Return the [X, Y] coordinate for the center point of the cell that contains the specified text.  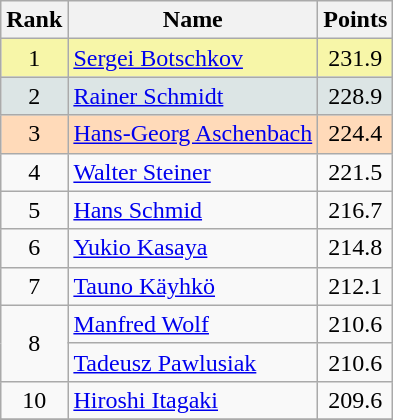
Name [193, 20]
3 [34, 134]
Sergei Botschkov [193, 58]
8 [34, 343]
216.7 [356, 210]
Hans-Georg Aschenbach [193, 134]
Rainer Schmidt [193, 96]
Hans Schmid [193, 210]
Tadeusz Pawlusiak [193, 362]
Points [356, 20]
Yukio Kasaya [193, 248]
212.1 [356, 286]
214.8 [356, 248]
Hiroshi Itagaki [193, 400]
224.4 [356, 134]
Walter Steiner [193, 172]
10 [34, 400]
Manfred Wolf [193, 324]
7 [34, 286]
Tauno Käyhkö [193, 286]
209.6 [356, 400]
228.9 [356, 96]
6 [34, 248]
2 [34, 96]
Rank [34, 20]
4 [34, 172]
5 [34, 210]
231.9 [356, 58]
1 [34, 58]
221.5 [356, 172]
